Determine the [x, y] coordinate at the center of the cell enclosing the given text.  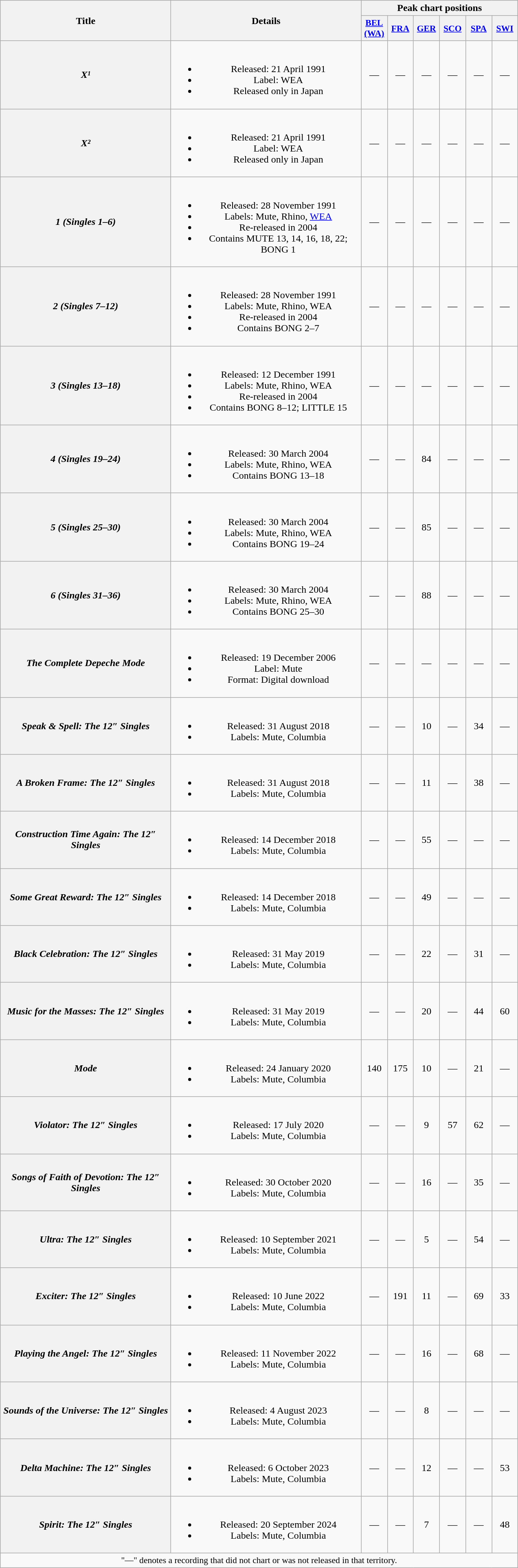
Released: 20 September 2024Labels: Mute, Columbia [266, 1524]
9 [426, 1125]
Violator: The 12″ Singles [86, 1125]
Music for the Masses: The 12″ Singles [86, 1011]
62 [478, 1125]
191 [400, 1296]
BEL(WA) [374, 29]
FRA [400, 29]
175 [400, 1068]
5 (Singles 25–30) [86, 527]
1 (Singles 1–6) [86, 222]
The Complete Depeche Mode [86, 663]
20 [426, 1011]
21 [478, 1068]
33 [505, 1296]
Released: 10 September 2021Labels: Mute, Columbia [266, 1239]
34 [478, 726]
60 [505, 1011]
Released: 30 March 2004Labels: Mute, Rhino, WEAContains BONG 25–30 [266, 595]
Released: 30 March 2004Labels: Mute, Rhino, WEAContains BONG 19–24 [266, 527]
44 [478, 1011]
Sounds of the Universe: The 12″ Singles [86, 1410]
Details [266, 20]
Some Great Reward: The 12″ Singles [86, 897]
Delta Machine: The 12″ Singles [86, 1467]
84 [426, 459]
57 [452, 1125]
35 [478, 1182]
Released: 4 August 2023Labels: Mute, Columbia [266, 1410]
Released: 28 November 1991Labels: Mute, Rhino, WEARe-released in 2004Contains MUTE 13, 14, 16, 18, 22; BONG 1 [266, 222]
Released: 24 January 2020Labels: Mute, Columbia [266, 1068]
Peak chart positions [440, 8]
Title [86, 20]
3 (Singles 13–18) [86, 385]
SWI [505, 29]
53 [505, 1467]
68 [478, 1353]
Released: 30 October 2020Labels: Mute, Columbia [266, 1182]
22 [426, 954]
Released: 28 November 1991Labels: Mute, Rhino, WEARe-released in 2004Contains BONG 2–7 [266, 306]
X¹ [86, 75]
Released: 19 December 2006 Label: MuteFormat: Digital download [266, 663]
54 [478, 1239]
GER [426, 29]
Released: 17 July 2020Labels: Mute, Columbia [266, 1125]
5 [426, 1239]
2 (Singles 7–12) [86, 306]
48 [505, 1524]
Released: 30 March 2004Labels: Mute, Rhino, WEAContains BONG 13–18 [266, 459]
Songs of Faith of Devotion: The 12″ Singles [86, 1182]
7 [426, 1524]
Playing the Angel: The 12″ Singles [86, 1353]
88 [426, 595]
Speak & Spell: The 12″ Singles [86, 726]
Released: 11 November 2022Labels: Mute, Columbia [266, 1353]
Mode [86, 1068]
Ultra: The 12″ Singles [86, 1239]
Spirit: The 12″ Singles [86, 1524]
31 [478, 954]
6 (Singles 31–36) [86, 595]
8 [426, 1410]
Released: 6 October 2023Labels: Mute, Columbia [266, 1467]
12 [426, 1467]
X² [86, 143]
4 (Singles 19–24) [86, 459]
Exciter: The 12″ Singles [86, 1296]
38 [478, 783]
140 [374, 1068]
Released: 12 December 1991Labels: Mute, Rhino, WEARe-released in 2004Contains BONG 8–12; LITTLE 15 [266, 385]
49 [426, 897]
"—" denotes a recording that did not chart or was not released in that territory. [259, 1560]
Released: 10 June 2022Labels: Mute, Columbia [266, 1296]
A Broken Frame: The 12″ Singles [86, 783]
85 [426, 527]
SCO [452, 29]
Construction Time Again: The 12″ Singles [86, 840]
Black Celebration: The 12″ Singles [86, 954]
SPA [478, 29]
55 [426, 840]
69 [478, 1296]
